Extract the [X, Y] coordinate from the center of the cell holding the provided text.  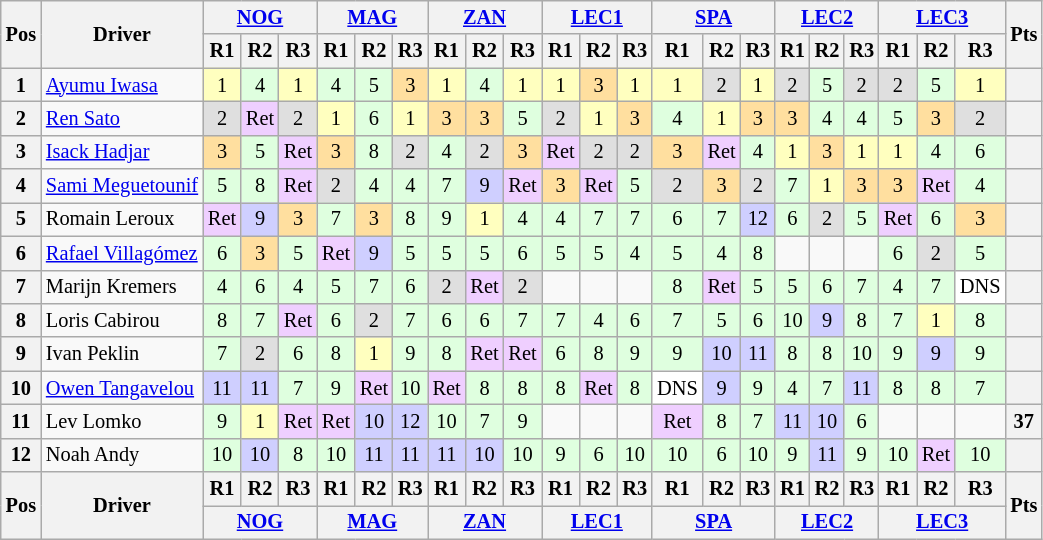
Ayumu Iwasa [122, 85]
Marijn Kremers [122, 287]
Lev Lomko [122, 421]
37 [1024, 421]
Rafael Villagómez [122, 253]
Romain Leroux [122, 219]
Loris Cabirou [122, 320]
Noah Andy [122, 455]
Sami Meguetounif [122, 186]
Isack Hadjar [122, 152]
Owen Tangavelou [122, 388]
Ren Sato [122, 118]
Ivan Peklin [122, 354]
